Detect which cell encompasses the target text, then output its [x, y] center coordinate. 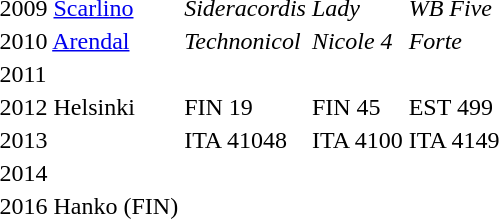
Nicole 4 [357, 41]
ITA 41048 [246, 140]
ITA 4100 [357, 140]
FIN 19 [246, 107]
FIN 45 [357, 107]
Technonicol [246, 41]
